Output the [X, Y] coordinate of the center of the cell containing the given text.  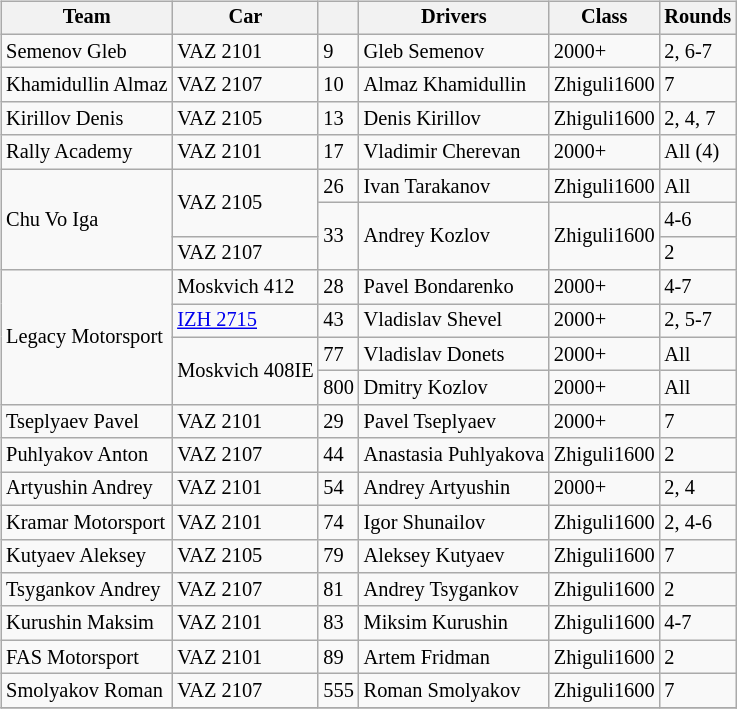
17 [338, 152]
Puhlyakov Anton [86, 455]
Anastasia Puhlyakova [454, 455]
Rally Academy [86, 152]
Kramar Motorsport [86, 522]
Tseplyaev Pavel [86, 422]
Chu Vo Iga [86, 220]
13 [338, 119]
Khamidullin Almaz [86, 85]
Igor Shunailov [454, 522]
Rounds [698, 18]
Denis Kirillov [454, 119]
79 [338, 556]
2, 4 [698, 489]
Moskvich 412 [245, 287]
IZH 2715 [245, 321]
89 [338, 657]
74 [338, 522]
Ivan Tarakanov [454, 186]
28 [338, 287]
Aleksey Kutyaev [454, 556]
4-6 [698, 220]
2, 5-7 [698, 321]
Artem Fridman [454, 657]
54 [338, 489]
Team [86, 18]
10 [338, 85]
Vladimir Cherevan [454, 152]
FAS Motorsport [86, 657]
800 [338, 388]
Semenov Gleb [86, 51]
26 [338, 186]
81 [338, 590]
Vladislav Donets [454, 354]
Andrey Tsygankov [454, 590]
Drivers [454, 18]
Kutyaev Aleksey [86, 556]
2, 6-7 [698, 51]
44 [338, 455]
Moskvich 408IE [245, 370]
Miksim Kurushin [454, 623]
Tsygankov Andrey [86, 590]
Class [604, 18]
Legacy Motorsport [86, 338]
Kurushin Maksim [86, 623]
Artyushin Andrey [86, 489]
All (4) [698, 152]
Andrey Artyushin [454, 489]
Vladislav Shevel [454, 321]
Gleb Semenov [454, 51]
Kirillov Denis [86, 119]
Pavel Bondarenko [454, 287]
2, 4-6 [698, 522]
43 [338, 321]
Almaz Khamidullin [454, 85]
33 [338, 236]
Roman Smolyakov [454, 691]
555 [338, 691]
Andrey Kozlov [454, 236]
Pavel Tseplyaev [454, 422]
2, 4, 7 [698, 119]
Dmitry Kozlov [454, 388]
83 [338, 623]
Smolyakov Roman [86, 691]
77 [338, 354]
Car [245, 18]
29 [338, 422]
9 [338, 51]
